Provide the [X, Y] coordinate of the cell's center where the given text is located.  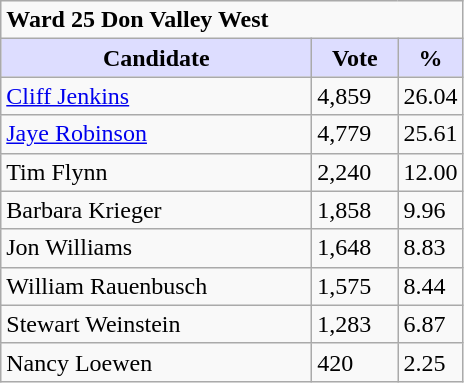
6.87 [430, 324]
2.25 [430, 362]
25.61 [430, 134]
Tim Flynn [156, 172]
William Rauenbusch [156, 286]
Stewart Weinstein [156, 324]
1,858 [355, 210]
1,648 [355, 248]
9.96 [430, 210]
% [430, 58]
2,240 [355, 172]
Jon Williams [156, 248]
Barbara Krieger [156, 210]
Ward 25 Don Valley West [232, 20]
4,779 [355, 134]
12.00 [430, 172]
1,575 [355, 286]
Candidate [156, 58]
Jaye Robinson [156, 134]
1,283 [355, 324]
Vote [355, 58]
Cliff Jenkins [156, 96]
Nancy Loewen [156, 362]
26.04 [430, 96]
8.83 [430, 248]
8.44 [430, 286]
4,859 [355, 96]
420 [355, 362]
